Find where the given text appears and provide that cell's center as (x, y) coordinate. 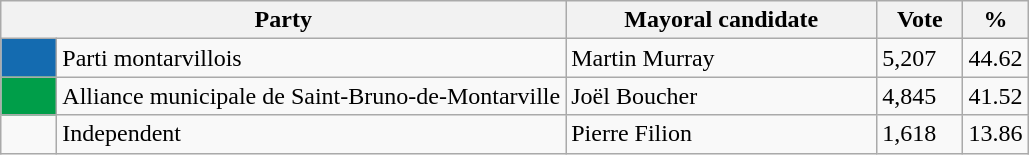
4,845 (920, 96)
13.86 (996, 134)
Martin Murray (722, 58)
5,207 (920, 58)
Independent (312, 134)
Vote (920, 20)
1,618 (920, 134)
Pierre Filion (722, 134)
Alliance municipale de Saint-Bruno-de-Montarville (312, 96)
Mayoral candidate (722, 20)
Joël Boucher (722, 96)
% (996, 20)
Parti montarvillois (312, 58)
Party (284, 20)
44.62 (996, 58)
41.52 (996, 96)
